Find where the given text appears and provide that cell's center as (x, y) coordinate. 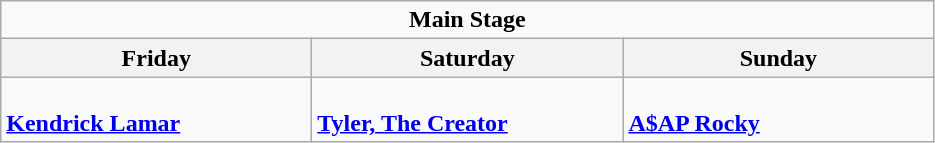
Saturday (468, 58)
Friday (156, 58)
Tyler, The Creator (468, 110)
Main Stage (468, 20)
Kendrick Lamar (156, 110)
Sunday (778, 58)
A$AP Rocky (778, 110)
